From the cell containing the given text, extract its center point as (x, y) coordinate. 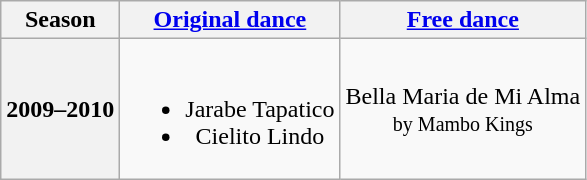
Jarabe TapaticoCielito Lindo (230, 109)
Bella Maria de Mi Alma by Mambo Kings (463, 109)
2009–2010 (60, 109)
Free dance (463, 20)
Season (60, 20)
Original dance (230, 20)
